For the text-containing cell, return its midpoint in [X, Y] coordinate format. 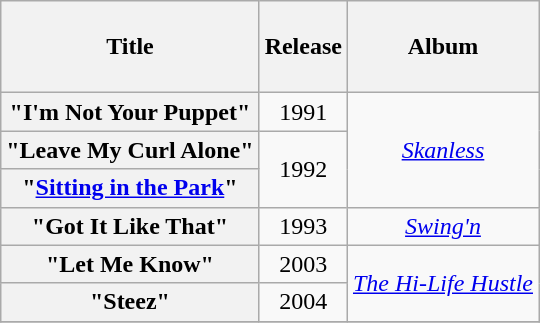
"Got It Like That" [130, 226]
Skanless [442, 150]
The Hi-Life Hustle [442, 283]
"Sitting in the Park" [130, 188]
Album [442, 47]
Release [303, 47]
1992 [303, 169]
Title [130, 47]
Swing'n [442, 226]
2004 [303, 302]
"Let Me Know" [130, 264]
2003 [303, 264]
1993 [303, 226]
"I'm Not Your Puppet" [130, 112]
"Steez" [130, 302]
"Leave My Curl Alone" [130, 150]
1991 [303, 112]
